Provide the (x, y) coordinate of the cell's center where the given text is located.  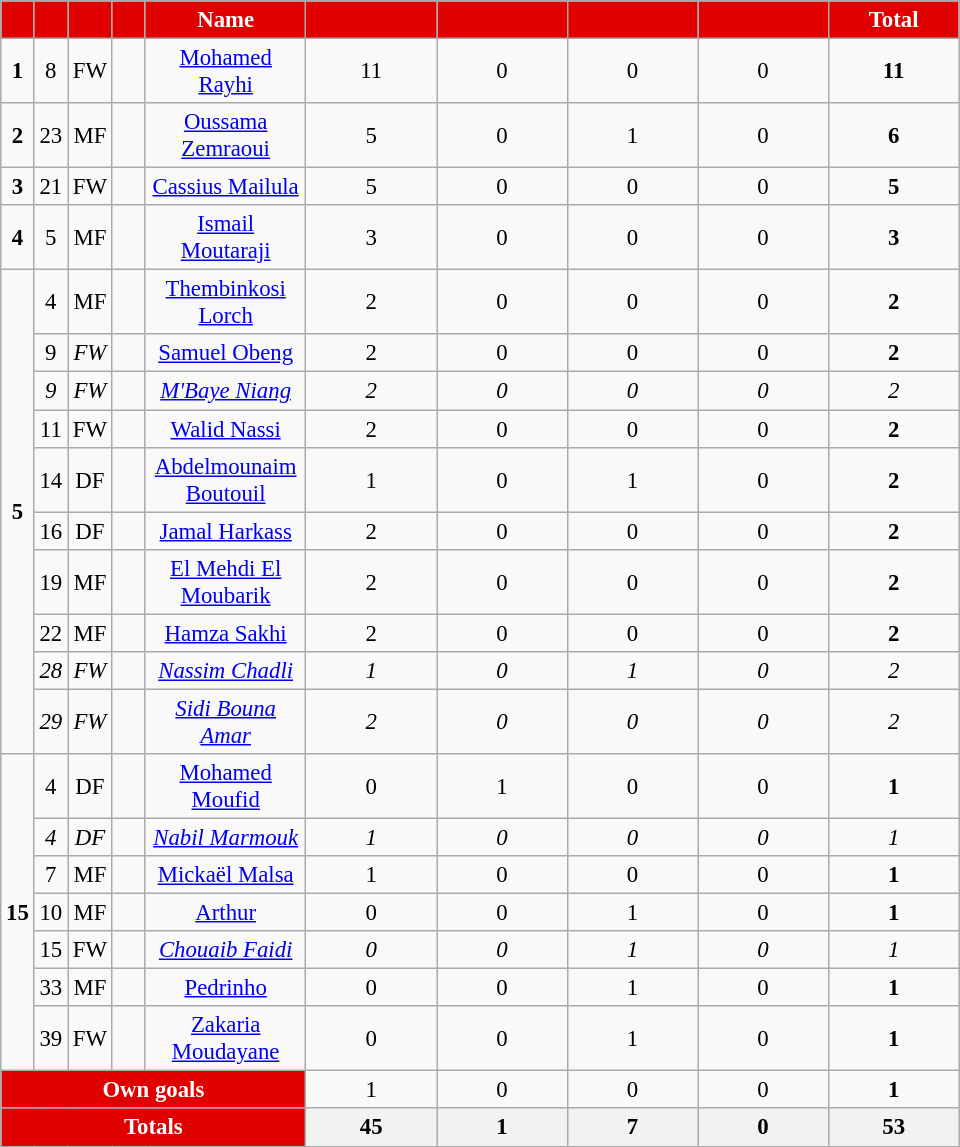
16 (50, 531)
Abdelmounaim Boutouil (226, 480)
23 (50, 136)
21 (50, 187)
El Mehdi El Moubarik (226, 582)
Totals (154, 1128)
Total (894, 20)
Oussama Zemraoui (226, 136)
45 (372, 1128)
Ismail Moutaraji (226, 238)
Walid Nassi (226, 429)
Chouaib Faidi (226, 950)
Hamza Sakhi (226, 633)
19 (50, 582)
29 (50, 722)
10 (50, 913)
M'Baye Niang (226, 391)
Mohamed Rayhi (226, 72)
33 (50, 988)
14 (50, 480)
Jamal Harkass (226, 531)
39 (50, 1038)
22 (50, 633)
Mohamed Moufid (226, 786)
Name (226, 20)
53 (894, 1128)
8 (50, 72)
Zakaria Moudayane (226, 1038)
28 (50, 671)
Nassim Chadli (226, 671)
Thembinkosi Lorch (226, 302)
Pedrinho (226, 988)
Arthur (226, 913)
6 (894, 136)
Cassius Mailula (226, 187)
Samuel Obeng (226, 353)
Nabil Marmouk (226, 837)
Mickaël Malsa (226, 875)
Own goals (154, 1090)
Sidi Bouna Amar (226, 722)
